Search for the cell housing the specified text and yield its [X, Y] center coordinate. 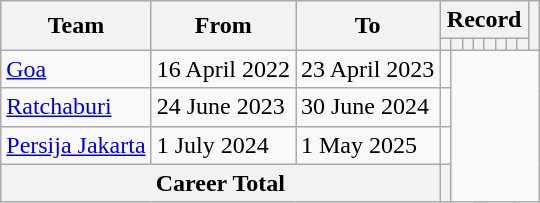
23 April 2023 [368, 69]
From [223, 26]
To [368, 26]
1 May 2025 [368, 145]
16 April 2022 [223, 69]
Persija Jakarta [76, 145]
24 June 2023 [223, 107]
Goa [76, 69]
1 July 2024 [223, 145]
Record [484, 20]
Ratchaburi [76, 107]
30 June 2024 [368, 107]
Career Total [220, 183]
Team [76, 26]
